Detect which cell encompasses the target text, then output its (X, Y) center coordinate. 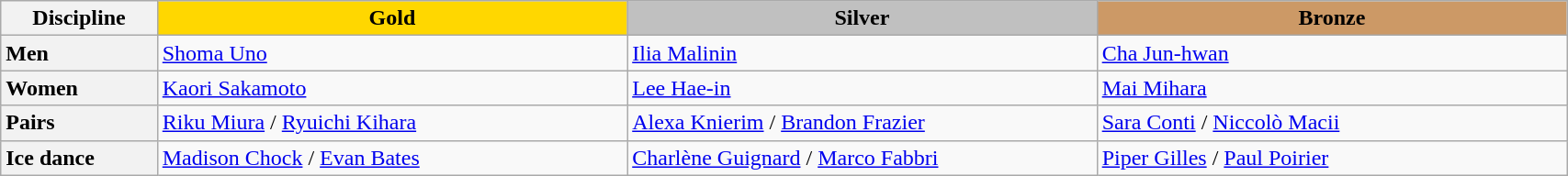
Sara Conti / Niccolò Macii (1332, 123)
Lee Hae-in (862, 88)
Alexa Knierim / Brandon Frazier (862, 123)
Bronze (1332, 18)
Gold (391, 18)
Piper Gilles / Paul Poirier (1332, 158)
Discipline (79, 18)
Kaori Sakamoto (391, 88)
Madison Chock / Evan Bates (391, 158)
Ice dance (79, 158)
Pairs (79, 123)
Cha Jun-hwan (1332, 53)
Silver (862, 18)
Shoma Uno (391, 53)
Mai Mihara (1332, 88)
Men (79, 53)
Charlène Guignard / Marco Fabbri (862, 158)
Ilia Malinin (862, 53)
Women (79, 88)
Riku Miura / Ryuichi Kihara (391, 123)
